Locate the cell with the specified text and output its (x, y) center coordinate. 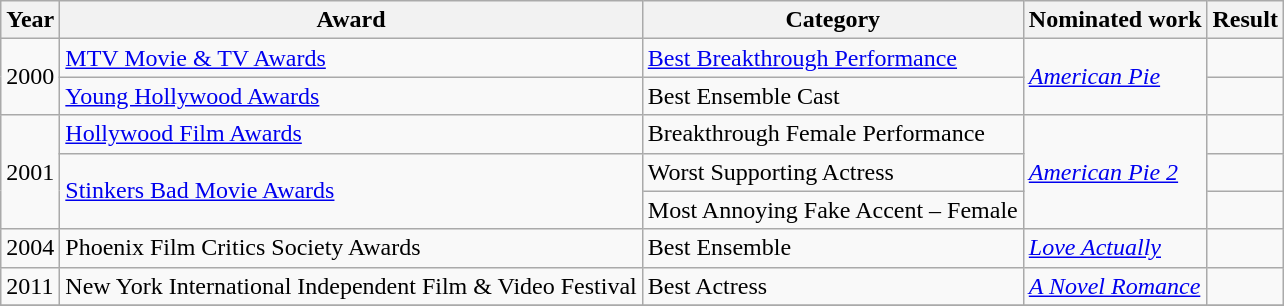
Best Ensemble (832, 248)
A Novel Romance (1115, 286)
2004 (30, 248)
American Pie 2 (1115, 172)
Stinkers Bad Movie Awards (351, 191)
Worst Supporting Actress (832, 172)
Nominated work (1115, 20)
Category (832, 20)
Year (30, 20)
Hollywood Film Awards (351, 134)
Love Actually (1115, 248)
Phoenix Film Critics Society Awards (351, 248)
Best Ensemble Cast (832, 96)
2001 (30, 172)
American Pie (1115, 77)
2011 (30, 286)
Breakthrough Female Performance (832, 134)
Best Actress (832, 286)
New York International Independent Film & Video Festival (351, 286)
Result (1245, 20)
Award (351, 20)
MTV Movie & TV Awards (351, 58)
Best Breakthrough Performance (832, 58)
Most Annoying Fake Accent – Female (832, 210)
2000 (30, 77)
Young Hollywood Awards (351, 96)
